For the text-containing cell, return its midpoint in (x, y) coordinate format. 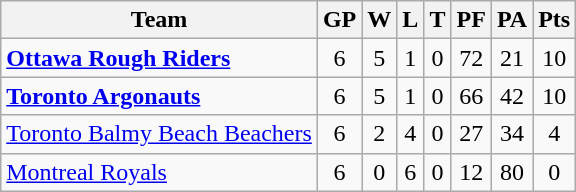
80 (512, 172)
L (410, 20)
Toronto Argonauts (160, 96)
66 (471, 96)
72 (471, 58)
W (380, 20)
T (438, 20)
Ottawa Rough Riders (160, 58)
Toronto Balmy Beach Beachers (160, 134)
PF (471, 20)
27 (471, 134)
21 (512, 58)
GP (339, 20)
2 (380, 134)
Montreal Royals (160, 172)
34 (512, 134)
Pts (554, 20)
PA (512, 20)
12 (471, 172)
42 (512, 96)
Team (160, 20)
